Provide the [X, Y] coordinate of the cell's center where the given text is located.  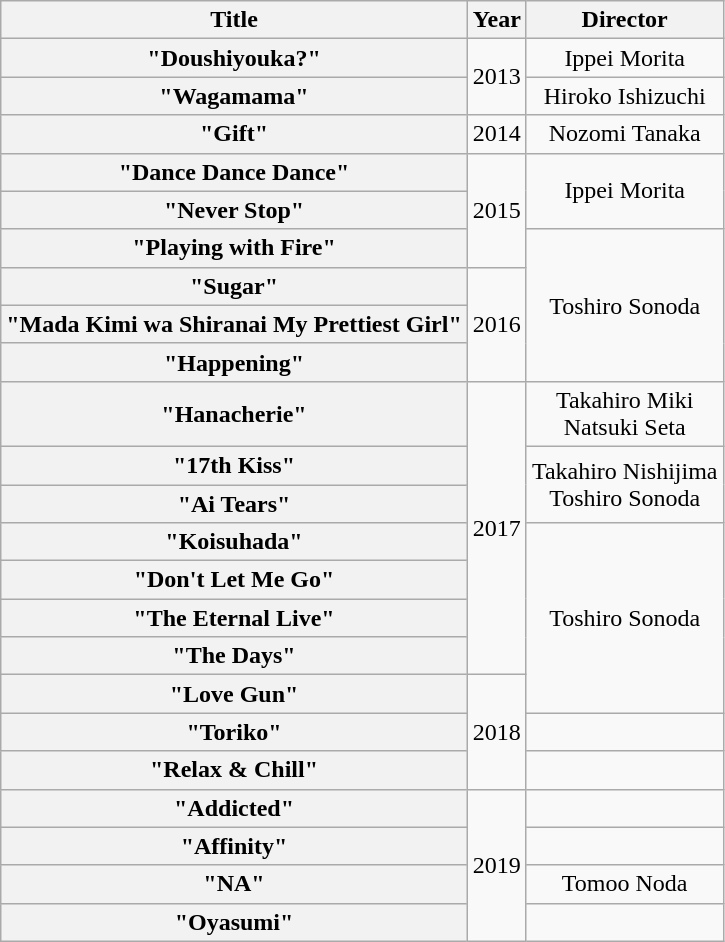
"Don't Let Me Go" [234, 580]
"Happening" [234, 362]
"Never Stop" [234, 210]
2019 [496, 865]
Nozomi Tanaka [624, 134]
2015 [496, 210]
Takahiro NishijimaToshiro Sonoda [624, 484]
"Love Gun" [234, 694]
"Toriko" [234, 732]
"The Eternal Live" [234, 618]
"Wagamama" [234, 96]
2013 [496, 77]
"Sugar" [234, 286]
Title [234, 20]
"The Days" [234, 656]
2017 [496, 528]
"Gift" [234, 134]
"Hanacherie" [234, 414]
2016 [496, 324]
"Playing with Fire" [234, 248]
"Affinity" [234, 846]
"Dance Dance Dance" [234, 172]
"17th Kiss" [234, 465]
"NA" [234, 884]
"Koisuhada" [234, 542]
Takahiro MikiNatsuki Seta [624, 414]
"Oyasumi" [234, 922]
Hiroko Ishizuchi [624, 96]
"Relax & Chill" [234, 770]
"Addicted" [234, 808]
Year [496, 20]
Tomoo Noda [624, 884]
2014 [496, 134]
Director [624, 20]
"Doushiyouka?" [234, 58]
2018 [496, 732]
"Mada Kimi wa Shiranai My Prettiest Girl" [234, 324]
"Ai Tears" [234, 503]
